Return (X, Y) of the center of cell containing provided text 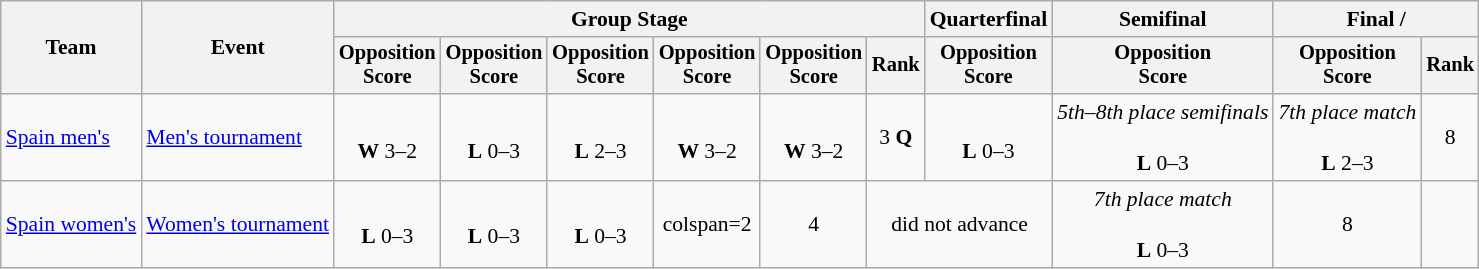
4 (814, 224)
3 Q (896, 138)
Quarterfinal (989, 19)
Event (238, 48)
L 2–3 (600, 138)
did not advance (960, 224)
Spain men's (72, 138)
Women's tournament (238, 224)
colspan=2 (708, 224)
Final / (1376, 19)
7th place matchL 2–3 (1347, 138)
Team (72, 48)
7th place matchL 0–3 (1162, 224)
Spain women's (72, 224)
Men's tournament (238, 138)
Semifinal (1162, 19)
5th–8th place semifinalsL 0–3 (1162, 138)
Group Stage (630, 19)
